Extract the (X, Y) coordinate from the center of the cell holding the provided text.  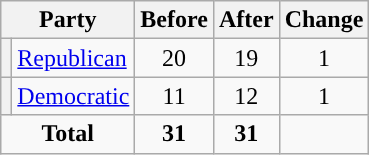
Party (68, 20)
Republican (74, 58)
11 (174, 96)
Before (174, 20)
After (246, 20)
12 (246, 96)
19 (246, 58)
Change (324, 20)
Democratic (74, 96)
Total (68, 134)
20 (174, 58)
